Identify which cell holds the provided text, then report its (x, y) central coordinate. 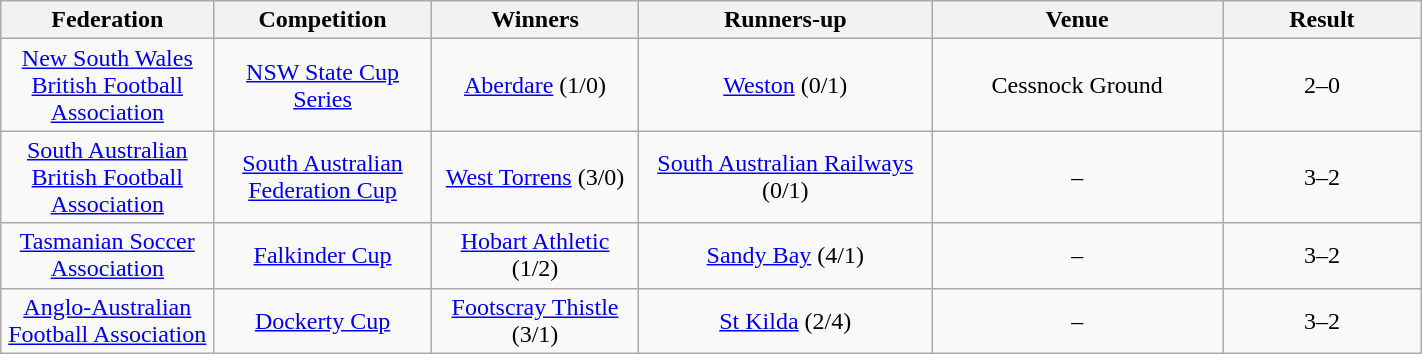
Result (1322, 20)
Runners-up (786, 20)
Federation (108, 20)
South Australian British Football Association (108, 177)
New South Wales British Football Association (108, 85)
Hobart Athletic (1/2) (534, 256)
NSW State Cup Series (322, 85)
Weston (0/1) (786, 85)
2–0 (1322, 85)
Falkinder Cup (322, 256)
South Australian Railways (0/1) (786, 177)
Anglo-Australian Football Association (108, 320)
Dockerty Cup (322, 320)
Winners (534, 20)
Sandy Bay (4/1) (786, 256)
South Australian Federation Cup (322, 177)
Cessnock Ground (1078, 85)
St Kilda (2/4) (786, 320)
Footscray Thistle (3/1) (534, 320)
Tasmanian Soccer Association (108, 256)
West Torrens (3/0) (534, 177)
Competition (322, 20)
Aberdare (1/0) (534, 85)
Venue (1078, 20)
